Search for the cell housing the specified text and yield its [X, Y] center coordinate. 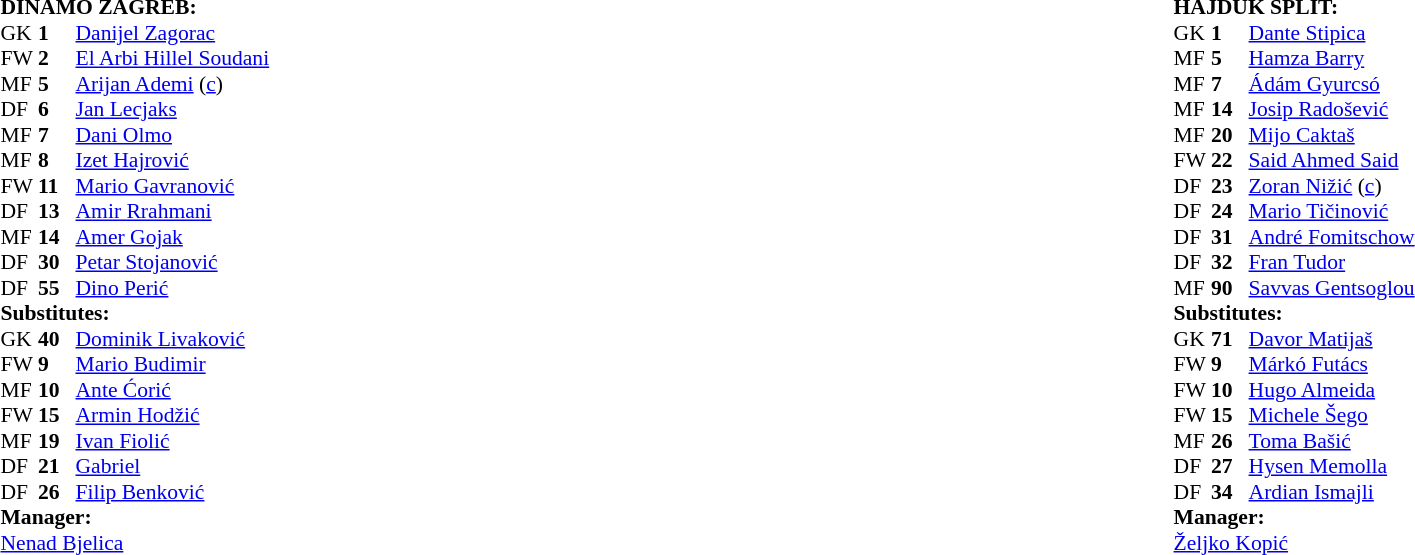
6 [57, 109]
Dino Perić [211, 288]
2 [57, 59]
32 [1230, 263]
27 [1230, 467]
Dani Olmo [211, 135]
Petar Stojanović [211, 263]
Izet Hajrović [211, 161]
11 [57, 186]
Amir Rrahmani [211, 211]
Jan Lecjaks [211, 109]
Danijel Zagorac [211, 33]
Mario Budimir [211, 365]
40 [57, 339]
Substitutes: [172, 313]
Amer Gojak [211, 237]
Armin Hodžić [211, 415]
Ante Ćorić [211, 390]
Filip Benković [211, 492]
Manager: [172, 517]
71 [1230, 339]
90 [1230, 288]
23 [1230, 186]
Gabriel [211, 467]
8 [57, 161]
31 [1230, 237]
Mario Gavranović [211, 186]
13 [57, 211]
El Arbi Hillel Soudani [211, 59]
Ivan Fiolić [211, 441]
21 [57, 467]
Arijan Ademi (c) [211, 84]
Dominik Livaković [211, 339]
55 [57, 288]
19 [57, 441]
30 [57, 263]
24 [1230, 211]
34 [1230, 492]
20 [1230, 135]
22 [1230, 161]
